Return (X, Y) of the center of cell containing provided text 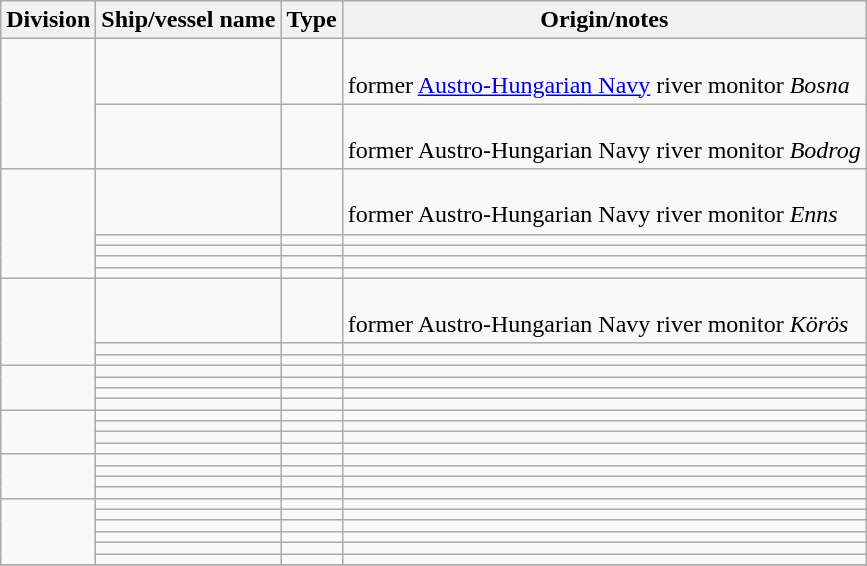
former Austro-Hungarian Navy river monitor Körös (604, 310)
Origin/notes (604, 20)
former Austro-Hungarian Navy river monitor Bosna (604, 72)
Division (48, 20)
former Austro-Hungarian Navy river monitor Enns (604, 202)
former Austro-Hungarian Navy river monitor Bodrog (604, 136)
Type (312, 20)
Ship/vessel name (188, 20)
